Scan for the cell matching the given text and deliver its [X, Y] coordinate at center. 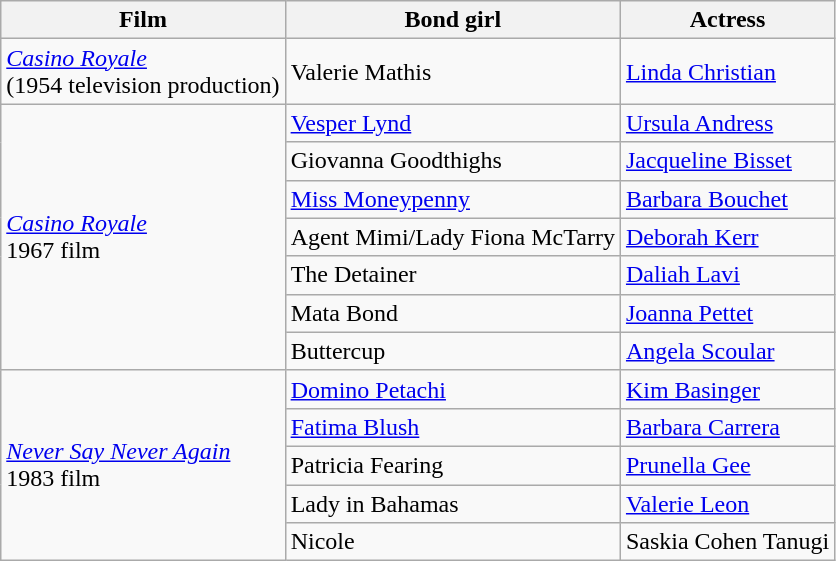
Kim Basinger [727, 389]
Angela Scoular [727, 351]
Nicole [452, 542]
Ursula Andress [727, 123]
Barbara Carrera [727, 427]
Fatima Blush [452, 427]
Deborah Kerr [727, 237]
Prunella Gee [727, 465]
Giovanna Goodthighs [452, 161]
Vesper Lynd [452, 123]
Actress [727, 20]
Valerie Leon [727, 503]
Domino Petachi [452, 389]
Lady in Bahamas [452, 503]
The Detainer [452, 275]
Casino Royale1967 film [143, 237]
Jacqueline Bisset [727, 161]
Buttercup [452, 351]
Barbara Bouchet [727, 199]
Never Say Never Again1983 film [143, 465]
Film [143, 20]
Mata Bond [452, 313]
Patricia Fearing [452, 465]
Casino Royale(1954 television production) [143, 72]
Valerie Mathis [452, 72]
Joanna Pettet [727, 313]
Miss Moneypenny [452, 199]
Agent Mimi/Lady Fiona McTarry [452, 237]
Daliah Lavi [727, 275]
Saskia Cohen Tanugi [727, 542]
Bond girl [452, 20]
Linda Christian [727, 72]
